Pinpoint the cell where the given text exists, returning its (x, y) midpoint coordinate. 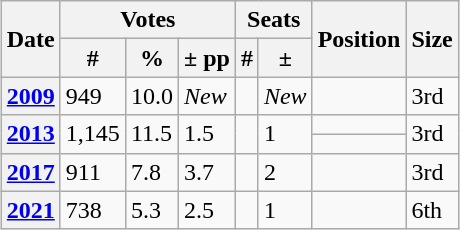
949 (92, 96)
1,145 (92, 134)
11.5 (152, 134)
% (152, 58)
Date (30, 39)
6th (432, 210)
Seats (274, 20)
2 (285, 172)
± (285, 58)
2.5 (206, 210)
2013 (30, 134)
10.0 (152, 96)
2017 (30, 172)
± pp (206, 58)
2009 (30, 96)
Position (359, 39)
2021 (30, 210)
Votes (148, 20)
Size (432, 39)
5.3 (152, 210)
911 (92, 172)
1.5 (206, 134)
738 (92, 210)
3.7 (206, 172)
7.8 (152, 172)
